Detect which cell encompasses the target text, then output its (X, Y) center coordinate. 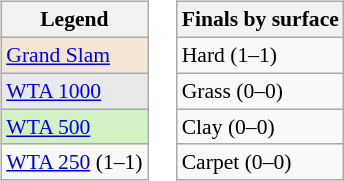
Grand Slam (74, 55)
Carpet (0–0) (260, 162)
Legend (74, 20)
WTA 250 (1–1) (74, 162)
Clay (0–0) (260, 127)
Hard (1–1) (260, 55)
Finals by surface (260, 20)
WTA 1000 (74, 91)
Grass (0–0) (260, 91)
WTA 500 (74, 127)
